Return (X, Y) of the center of cell containing provided text 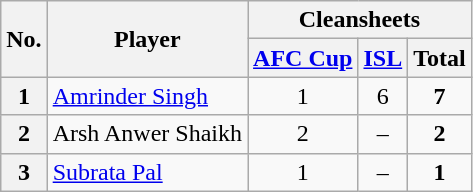
3 (24, 172)
Total (440, 58)
Arsh Anwer Shaikh (147, 134)
Amrinder Singh (147, 96)
No. (24, 39)
Cleansheets (360, 20)
6 (383, 96)
Player (147, 39)
Subrata Pal (147, 172)
AFC Cup (303, 58)
ISL (383, 58)
7 (440, 96)
